Scan for the cell matching the given text and deliver its (X, Y) coordinate at center. 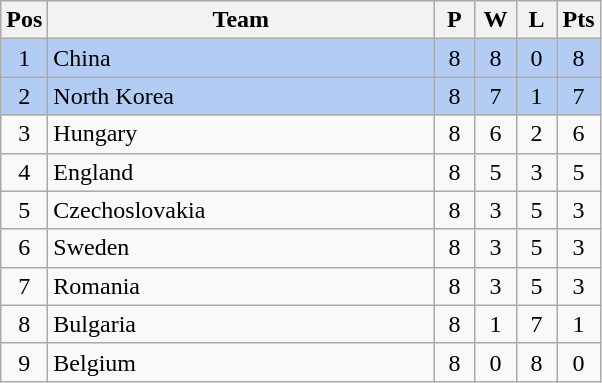
Pos (24, 20)
9 (24, 362)
North Korea (241, 96)
L (536, 20)
4 (24, 172)
W (496, 20)
England (241, 172)
Belgium (241, 362)
Bulgaria (241, 324)
Hungary (241, 134)
Czechoslovakia (241, 210)
Pts (578, 20)
Romania (241, 286)
P (454, 20)
Sweden (241, 248)
Team (241, 20)
China (241, 58)
